Extract the [x, y] coordinate from the center of the cell holding the provided text.  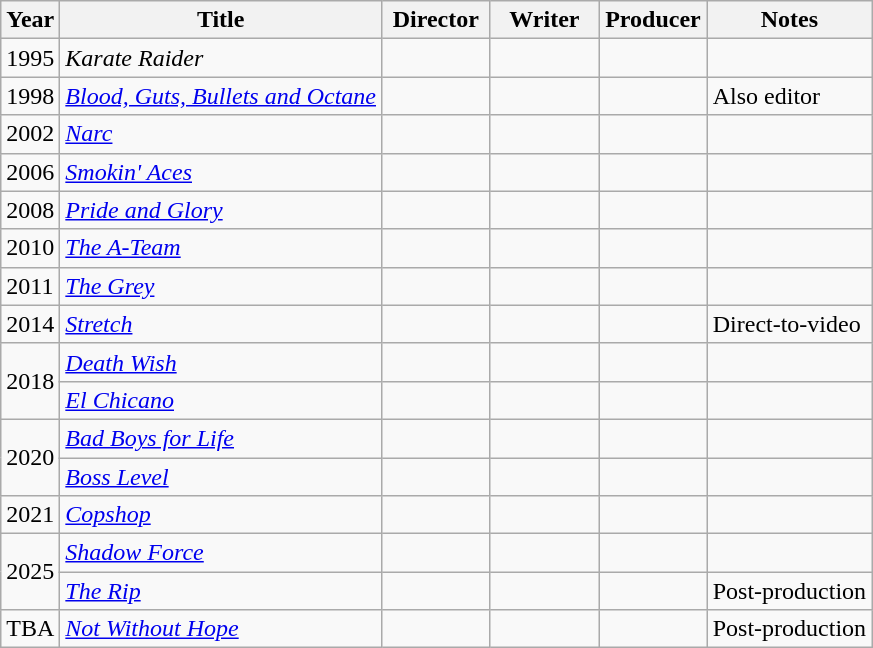
2011 [30, 286]
Boss Level [221, 477]
Bad Boys for Life [221, 438]
2014 [30, 324]
1998 [30, 96]
El Chicano [221, 400]
Pride and Glory [221, 210]
Karate Raider [221, 58]
Writer [544, 20]
Copshop [221, 515]
Also editor [789, 96]
Notes [789, 20]
1995 [30, 58]
2006 [30, 172]
Death Wish [221, 362]
2020 [30, 457]
The A-Team [221, 248]
Narc [221, 134]
Not Without Hope [221, 629]
2010 [30, 248]
Smokin' Aces [221, 172]
2018 [30, 381]
Director [436, 20]
Year [30, 20]
Blood, Guts, Bullets and Octane [221, 96]
2025 [30, 572]
2008 [30, 210]
2021 [30, 515]
The Grey [221, 286]
TBA [30, 629]
2002 [30, 134]
Producer [654, 20]
Title [221, 20]
The Rip [221, 591]
Shadow Force [221, 553]
Stretch [221, 324]
Direct-to-video [789, 324]
